Locate the cell with the specified text and output its [X, Y] center coordinate. 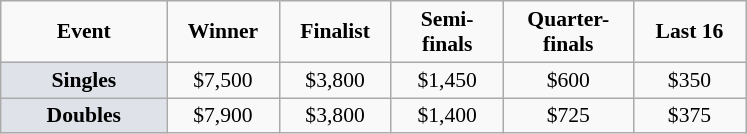
Singles [84, 80]
Finalist [335, 32]
$600 [568, 80]
$7,900 [223, 116]
$725 [568, 116]
Winner [223, 32]
$1,400 [447, 116]
Doubles [84, 116]
Quarter-finals [568, 32]
$350 [689, 80]
$375 [689, 116]
$7,500 [223, 80]
Event [84, 32]
Semi-finals [447, 32]
Last 16 [689, 32]
$1,450 [447, 80]
